Output the [x, y] coordinate of the center of the cell containing the given text.  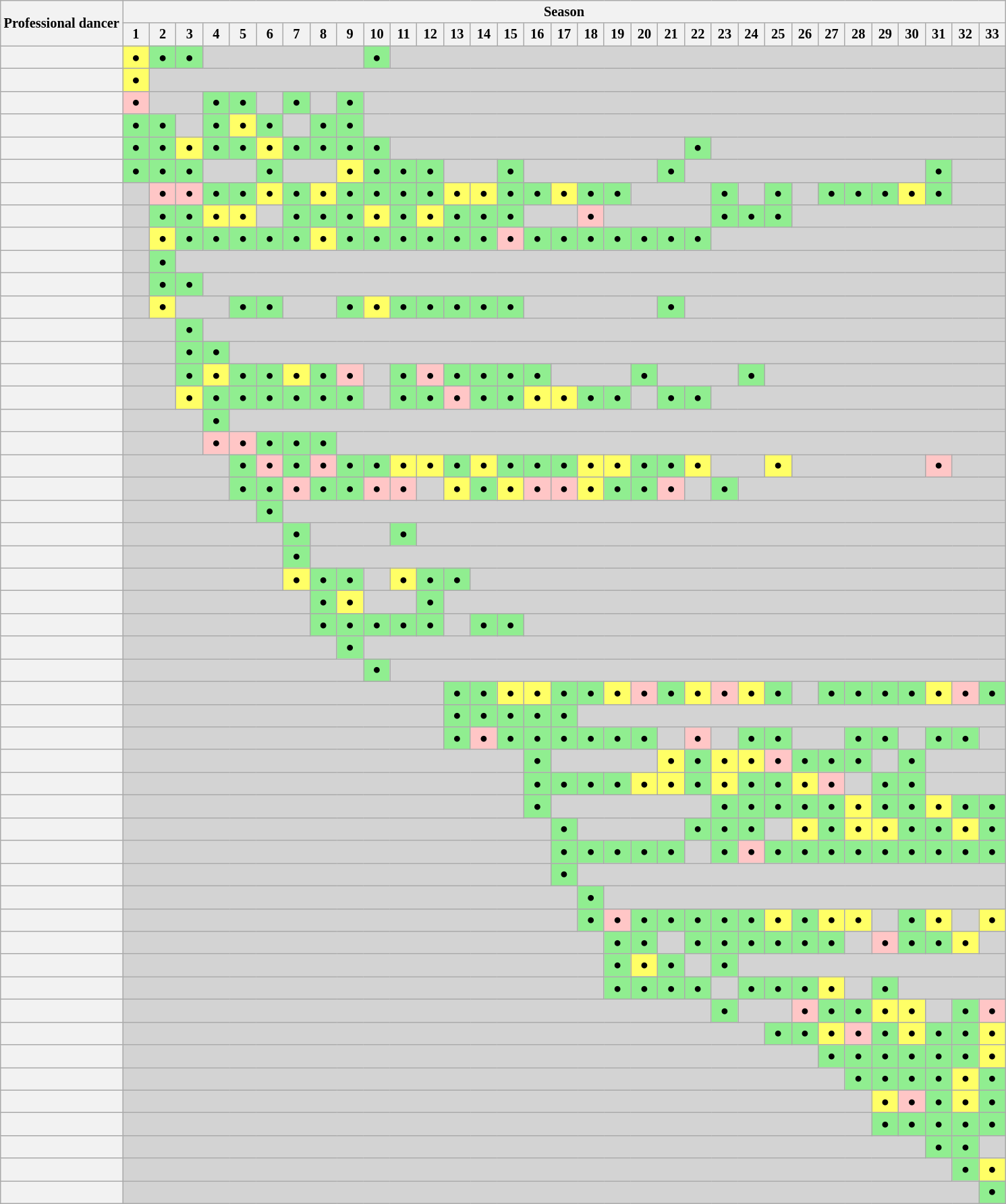
8 [323, 34]
Season [564, 11]
24 [752, 34]
5 [243, 34]
16 [537, 34]
19 [617, 34]
32 [966, 34]
6 [270, 34]
17 [564, 34]
27 [832, 34]
4 [217, 34]
29 [885, 34]
22 [698, 34]
3 [190, 34]
33 [993, 34]
7 [297, 34]
9 [350, 34]
30 [912, 34]
1 [136, 34]
23 [725, 34]
14 [484, 34]
15 [511, 34]
11 [403, 34]
18 [591, 34]
20 [644, 34]
31 [939, 34]
12 [430, 34]
25 [778, 34]
28 [858, 34]
2 [163, 34]
10 [377, 34]
21 [671, 34]
Professional dancer [62, 23]
26 [805, 34]
13 [457, 34]
